For the text-containing cell, return its midpoint in (x, y) coordinate format. 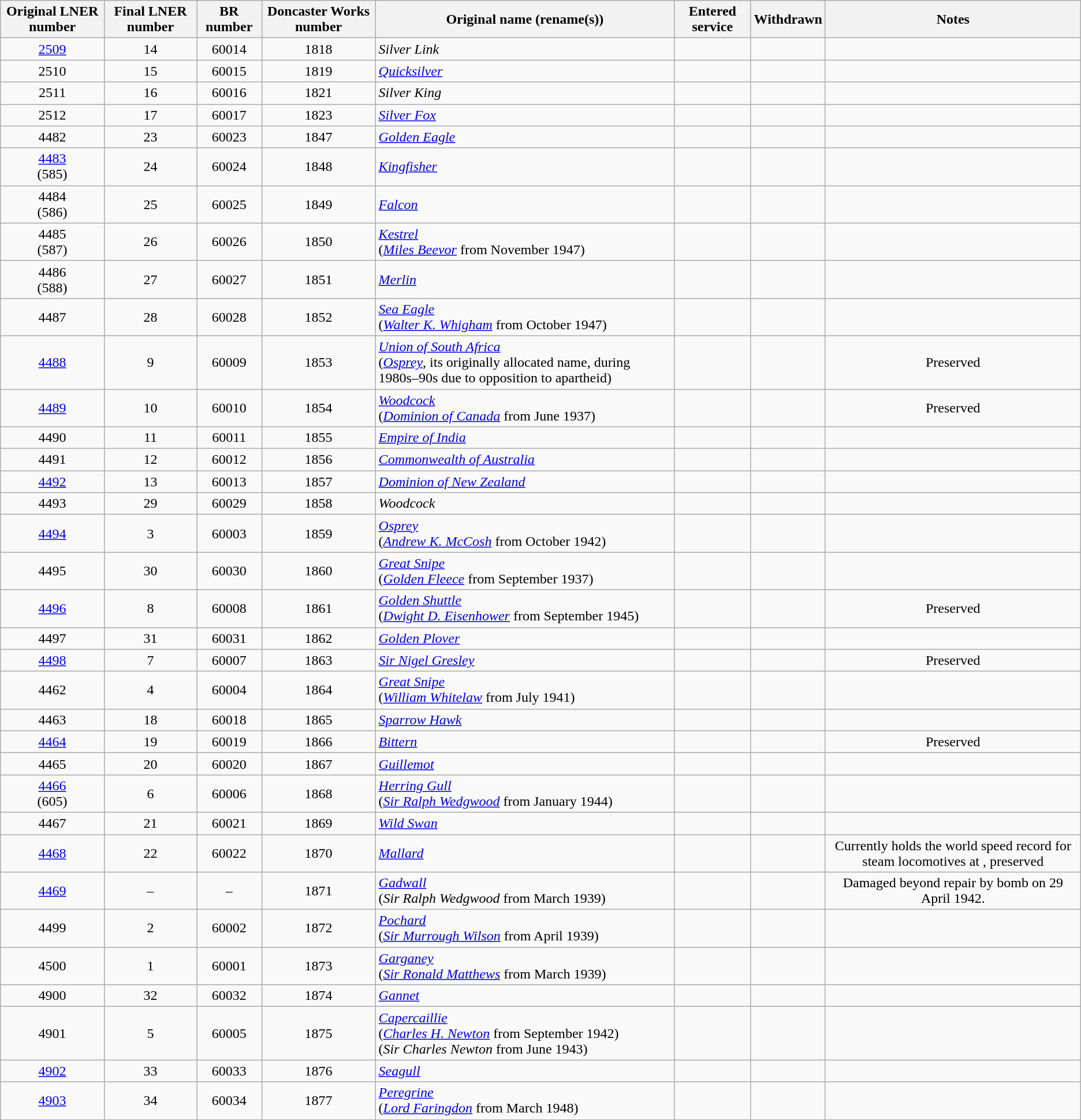
1857 (319, 482)
10 (150, 408)
Merlin (524, 280)
60007 (229, 660)
13 (150, 482)
2509 (53, 49)
Pochard(Sir Murrough Wilson from April 1939) (524, 929)
4495 (53, 571)
4464 (53, 742)
60011 (229, 438)
60009 (229, 362)
14 (150, 49)
1849 (319, 204)
1818 (319, 49)
1873 (319, 966)
4489 (53, 408)
4900 (53, 996)
34 (150, 1101)
Great Snipe(William Whitelaw from July 1941) (524, 690)
Quicksilver (524, 71)
Wild Swan (524, 823)
Union of South Africa(Osprey, its originally allocated name, during 1980s–90s due to opposition to apartheid) (524, 362)
Notes (953, 20)
Golden Shuttle(Dwight D. Eisenhower from September 1945) (524, 609)
4487 (53, 317)
15 (150, 71)
Gannet (524, 996)
1872 (319, 929)
Sparrow Hawk (524, 720)
4500 (53, 966)
Currently holds the world speed record for steam locomotives at , preserved (953, 853)
17 (150, 115)
1877 (319, 1101)
4485(587) (53, 241)
4496 (53, 609)
18 (150, 720)
Damaged beyond repair by bomb on 29 April 1942. (953, 891)
60004 (229, 690)
4486(588) (53, 280)
4901 (53, 1033)
60013 (229, 482)
4902 (53, 1071)
4 (150, 690)
60002 (229, 929)
1855 (319, 438)
Original LNER number (53, 20)
1851 (319, 280)
30 (150, 571)
60034 (229, 1101)
Garganey(Sir Ronald Matthews from March 1939) (524, 966)
Empire of India (524, 438)
1874 (319, 996)
26 (150, 241)
3 (150, 534)
22 (150, 853)
60019 (229, 742)
1866 (319, 742)
2510 (53, 71)
31 (150, 638)
60031 (229, 638)
4488 (53, 362)
1854 (319, 408)
11 (150, 438)
1848 (319, 166)
Golden Plover (524, 638)
Golden Eagle (524, 137)
Dominion of New Zealand (524, 482)
Final LNER number (150, 20)
24 (150, 166)
60020 (229, 764)
4462 (53, 690)
4463 (53, 720)
19 (150, 742)
60018 (229, 720)
1 (150, 966)
1867 (319, 764)
4497 (53, 638)
1847 (319, 137)
Doncaster Works number (319, 20)
Original name (rename(s)) (524, 20)
Withdrawn (788, 20)
Entered service (713, 20)
1858 (319, 504)
1823 (319, 115)
2512 (53, 115)
4483(585) (53, 166)
29 (150, 504)
Silver Link (524, 49)
33 (150, 1071)
1863 (319, 660)
4467 (53, 823)
1876 (319, 1071)
4490 (53, 438)
Kingfisher (524, 166)
60010 (229, 408)
25 (150, 204)
Gadwall(Sir Ralph Wedgwood from March 1939) (524, 891)
Silver King (524, 93)
1860 (319, 571)
60023 (229, 137)
60016 (229, 93)
1865 (319, 720)
Silver Fox (524, 115)
23 (150, 137)
60006 (229, 794)
8 (150, 609)
1864 (319, 690)
Seagull (524, 1071)
4466(605) (53, 794)
Bittern (524, 742)
60032 (229, 996)
Great Snipe(Golden Fleece from September 1937) (524, 571)
1856 (319, 460)
2 (150, 929)
60022 (229, 853)
60003 (229, 534)
60024 (229, 166)
4498 (53, 660)
12 (150, 460)
60021 (229, 823)
60008 (229, 609)
1859 (319, 534)
9 (150, 362)
Sea Eagle(Walter K. Whigham from October 1947) (524, 317)
27 (150, 280)
60028 (229, 317)
32 (150, 996)
4465 (53, 764)
7 (150, 660)
60014 (229, 49)
60005 (229, 1033)
60033 (229, 1071)
1853 (319, 362)
1861 (319, 609)
60026 (229, 241)
60015 (229, 71)
60027 (229, 280)
60001 (229, 966)
6 (150, 794)
1821 (319, 93)
Capercaillie(Charles H. Newton from September 1942)(Sir Charles Newton from June 1943) (524, 1033)
4493 (53, 504)
1868 (319, 794)
Peregrine(Lord Faringdon from March 1948) (524, 1101)
Osprey(Andrew K. McCosh from October 1942) (524, 534)
1862 (319, 638)
4494 (53, 534)
1852 (319, 317)
60025 (229, 204)
BR number (229, 20)
21 (150, 823)
Sir Nigel Gresley (524, 660)
Mallard (524, 853)
1875 (319, 1033)
4482 (53, 137)
Woodcock(Dominion of Canada from June 1937) (524, 408)
4903 (53, 1101)
Guillemot (524, 764)
1870 (319, 853)
Commonwealth of Australia (524, 460)
60012 (229, 460)
Kestrel(Miles Beevor from November 1947) (524, 241)
2511 (53, 93)
28 (150, 317)
60030 (229, 571)
Woodcock (524, 504)
1819 (319, 71)
4469 (53, 891)
60017 (229, 115)
1871 (319, 891)
16 (150, 93)
Falcon (524, 204)
20 (150, 764)
Herring Gull(Sir Ralph Wedgwood from January 1944) (524, 794)
1850 (319, 241)
5 (150, 1033)
4484(586) (53, 204)
4468 (53, 853)
4492 (53, 482)
60029 (229, 504)
1869 (319, 823)
4499 (53, 929)
4491 (53, 460)
